Return the [x, y] coordinate for the center point of the cell that contains the specified text.  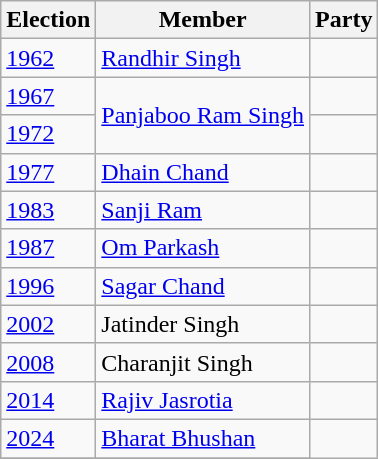
Rajiv Jasrotia [203, 400]
Jatinder Singh [203, 324]
1996 [48, 286]
Randhir Singh [203, 58]
Charanjit Singh [203, 362]
1977 [48, 172]
1983 [48, 210]
Sanji Ram [203, 210]
1967 [48, 96]
2024 [48, 438]
Panjaboo Ram Singh [203, 115]
Dhain Chand [203, 172]
1987 [48, 248]
2008 [48, 362]
Party [344, 20]
1972 [48, 134]
Sagar Chand [203, 286]
2002 [48, 324]
2014 [48, 400]
Election [48, 20]
Om Parkash [203, 248]
1962 [48, 58]
Member [203, 20]
Bharat Bhushan [203, 438]
